Find where the given text appears and provide that cell's center as (x, y) coordinate. 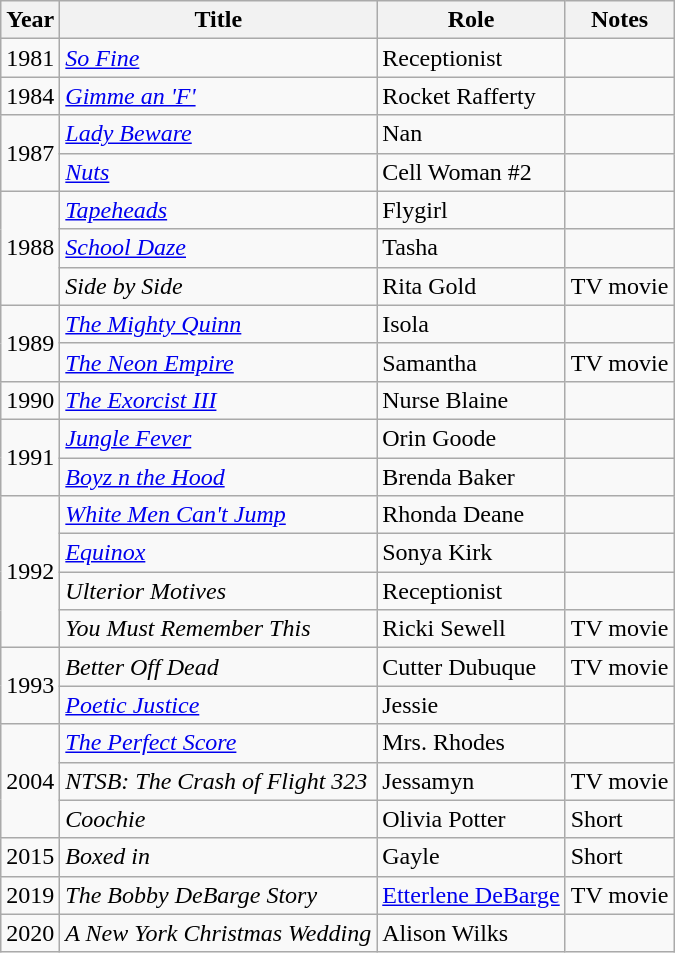
Cutter Dubuque (472, 667)
Poetic Justice (218, 705)
The Bobby DeBarge Story (218, 895)
Gayle (472, 857)
Cell Woman #2 (472, 172)
Nan (472, 134)
Notes (620, 20)
So Fine (218, 58)
1991 (30, 457)
Boyz n the Hood (218, 477)
The Exorcist III (218, 400)
Title (218, 20)
You Must Remember This (218, 629)
Isola (472, 324)
Samantha (472, 362)
Gimme an 'F' (218, 96)
School Daze (218, 248)
1987 (30, 153)
Etterlene DeBarge (472, 895)
2020 (30, 933)
Jessamyn (472, 781)
Rita Gold (472, 286)
Brenda Baker (472, 477)
2019 (30, 895)
Lady Beware (218, 134)
1988 (30, 248)
White Men Can't Jump (218, 515)
Nuts (218, 172)
Rhonda Deane (472, 515)
2004 (30, 781)
1989 (30, 343)
1981 (30, 58)
Orin Goode (472, 438)
Jessie (472, 705)
Jungle Fever (218, 438)
Coochie (218, 819)
Side by Side (218, 286)
Alison Wilks (472, 933)
Ulterior Motives (218, 591)
Tasha (472, 248)
Boxed in (218, 857)
1992 (30, 572)
Tapeheads (218, 210)
Year (30, 20)
Better Off Dead (218, 667)
Role (472, 20)
A New York Christmas Wedding (218, 933)
Equinox (218, 553)
The Mighty Quinn (218, 324)
Olivia Potter (472, 819)
The Perfect Score (218, 743)
Ricki Sewell (472, 629)
1984 (30, 96)
NTSB: The Crash of Flight 323 (218, 781)
Rocket Rafferty (472, 96)
1993 (30, 686)
Nurse Blaine (472, 400)
Sonya Kirk (472, 553)
Flygirl (472, 210)
The Neon Empire (218, 362)
2015 (30, 857)
1990 (30, 400)
Mrs. Rhodes (472, 743)
